Search for the cell housing the specified text and yield its [x, y] center coordinate. 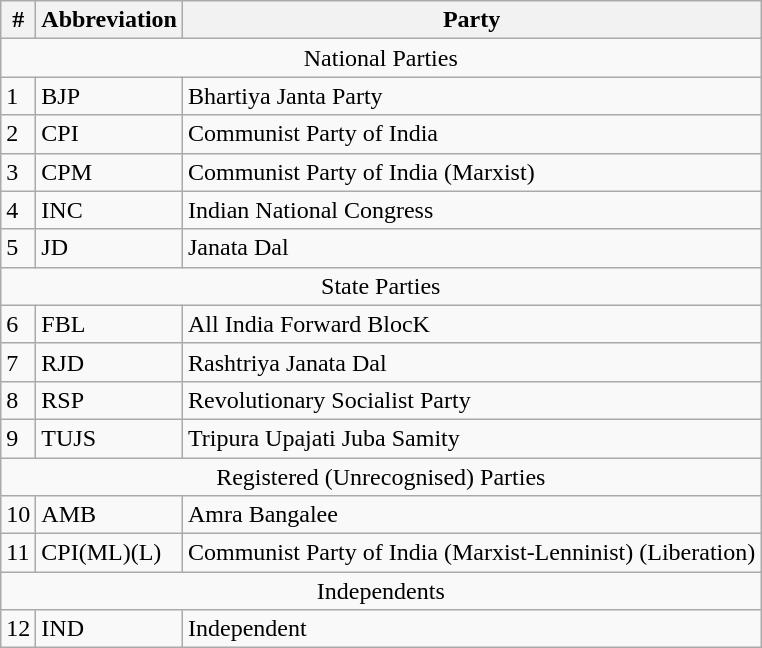
5 [18, 248]
Independent [471, 629]
FBL [110, 324]
Communist Party of India (Marxist) [471, 172]
Communist Party of India (Marxist-Lenninist) (Liberation) [471, 553]
Party [471, 20]
All India Forward BlocK [471, 324]
Communist Party of India [471, 134]
INC [110, 210]
JD [110, 248]
Registered (Unrecognised) Parties [381, 477]
2 [18, 134]
9 [18, 438]
State Parties [381, 286]
1 [18, 96]
Indian National Congress [471, 210]
10 [18, 515]
Amra Bangalee [471, 515]
Revolutionary Socialist Party [471, 400]
Tripura Upajati Juba Samity [471, 438]
3 [18, 172]
Independents [381, 591]
CPI [110, 134]
CPI(ML)(L) [110, 553]
7 [18, 362]
IND [110, 629]
12 [18, 629]
Janata Dal [471, 248]
RJD [110, 362]
Bhartiya Janta Party [471, 96]
6 [18, 324]
Rashtriya Janata Dal [471, 362]
National Parties [381, 58]
# [18, 20]
AMB [110, 515]
4 [18, 210]
11 [18, 553]
8 [18, 400]
RSP [110, 400]
TUJS [110, 438]
CPM [110, 172]
Abbreviation [110, 20]
BJP [110, 96]
